Scan for the cell matching the given text and deliver its (X, Y) coordinate at center. 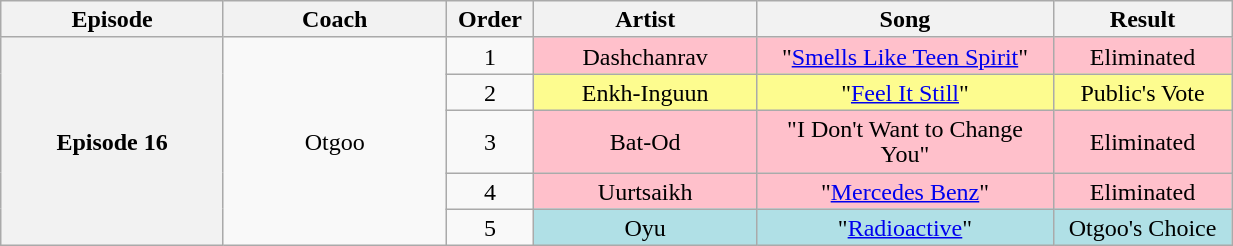
Dashchanrav (646, 56)
Order (490, 20)
Song (906, 20)
"Smells Like Teen Spirit" (906, 56)
Episode (112, 20)
Episode 16 (112, 141)
Enkh-Inguun (646, 92)
5 (490, 228)
2 (490, 92)
Bat-Od (646, 141)
Otgoo (334, 141)
"Mercedes Benz" (906, 190)
1 (490, 56)
Public's Vote (1142, 92)
Result (1142, 20)
"Radioactive" (906, 228)
Artist (646, 20)
Coach (334, 20)
Otgoo's Choice (1142, 228)
4 (490, 190)
3 (490, 141)
Oyu (646, 228)
"I Don't Want to Change You" (906, 141)
Uurtsaikh (646, 190)
"Feel It Still" (906, 92)
